Return (X, Y) of the center of cell containing provided text 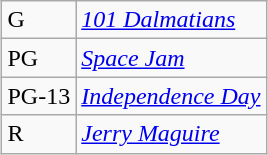
Jerry Maguire (171, 134)
G (39, 20)
Independence Day (171, 96)
PG (39, 58)
PG-13 (39, 96)
101 Dalmatians (171, 20)
R (39, 134)
Space Jam (171, 58)
